Capture the cell that displays the provided text and extract its [X, Y] central coordinate. 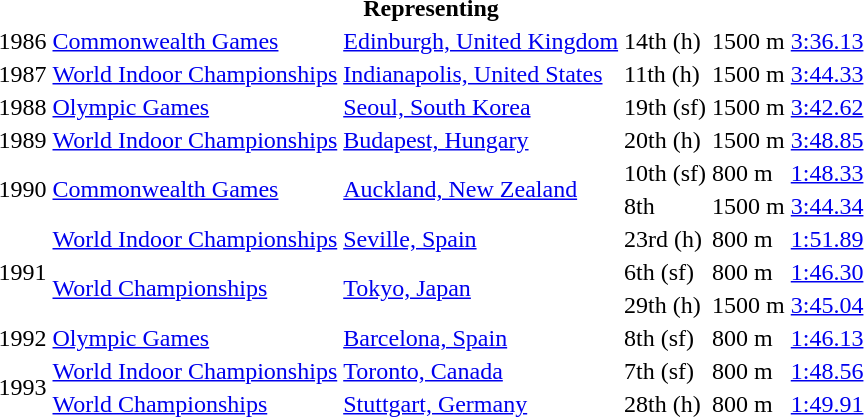
20th (h) [666, 140]
Edinburgh, United Kingdom [481, 41]
11th (h) [666, 74]
Seoul, South Korea [481, 107]
14th (h) [666, 41]
23rd (h) [666, 239]
8th (sf) [666, 338]
29th (h) [666, 305]
Tokyo, Japan [481, 288]
Budapest, Hungary [481, 140]
Auckland, New Zealand [481, 190]
World Championships [195, 288]
19th (sf) [666, 107]
Indianapolis, United States [481, 74]
7th (sf) [666, 371]
Toronto, Canada [481, 371]
6th (sf) [666, 272]
8th [666, 206]
Seville, Spain [481, 239]
10th (sf) [666, 173]
Barcelona, Spain [481, 338]
